Detect which cell encompasses the target text, then output its [x, y] center coordinate. 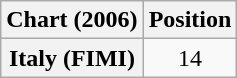
Italy (FIMI) [72, 58]
14 [190, 58]
Position [190, 20]
Chart (2006) [72, 20]
